For the text-containing cell, return its midpoint in [x, y] coordinate format. 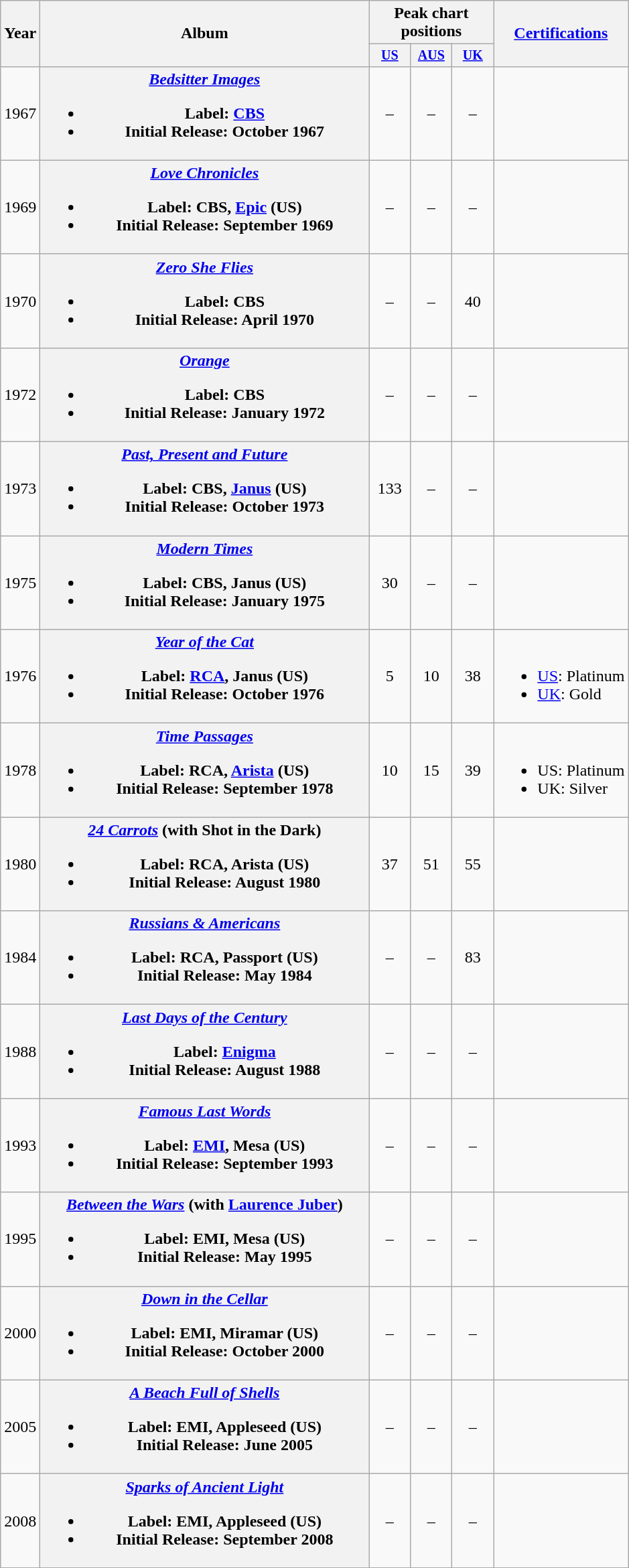
2000 [20, 1333]
Peak chart positions [431, 23]
US: PlatinumUK: Silver [561, 770]
1995 [20, 1239]
Past, Present and FutureLabel: CBS, Janus (US)Initial Release: October 1973 [205, 489]
OrangeLabel: CBSInitial Release: January 1972 [205, 395]
133 [390, 489]
1993 [20, 1145]
Year [20, 33]
2008 [20, 1520]
AUS [431, 55]
Love ChroniclesLabel: CBS, Epic (US)Initial Release: September 1969 [205, 207]
Zero She FliesLabel: CBSInitial Release: April 1970 [205, 301]
Famous Last WordsLabel: EMI, Mesa (US)Initial Release: September 1993 [205, 1145]
1975 [20, 583]
51 [431, 864]
Between the Wars (with Laurence Juber)Label: EMI, Mesa (US)Initial Release: May 1995 [205, 1239]
Last Days of the CenturyLabel: EnigmaInitial Release: August 1988 [205, 1052]
Russians & AmericansLabel: RCA, Passport (US)Initial Release: May 1984 [205, 958]
Modern TimesLabel: CBS, Janus (US)Initial Release: January 1975 [205, 583]
Year of the CatLabel: RCA, Janus (US)Initial Release: October 1976 [205, 676]
UK [473, 55]
38 [473, 676]
39 [473, 770]
US: PlatinumUK: Gold [561, 676]
US [390, 55]
83 [473, 958]
37 [390, 864]
15 [431, 770]
Sparks of Ancient LightLabel: EMI, Appleseed (US)Initial Release: September 2008 [205, 1520]
1978 [20, 770]
1970 [20, 301]
Bedsitter ImagesLabel: CBSInitial Release: October 1967 [205, 113]
1976 [20, 676]
24 Carrots (with Shot in the Dark)Label: RCA, Arista (US)Initial Release: August 1980 [205, 864]
Down in the CellarLabel: EMI, Miramar (US)Initial Release: October 2000 [205, 1333]
5 [390, 676]
1973 [20, 489]
30 [390, 583]
1967 [20, 113]
Album [205, 33]
1988 [20, 1052]
Certifications [561, 33]
1972 [20, 395]
Time PassagesLabel: RCA, Arista (US)Initial Release: September 1978 [205, 770]
1969 [20, 207]
A Beach Full of ShellsLabel: EMI, Appleseed (US)Initial Release: June 2005 [205, 1427]
1984 [20, 958]
1980 [20, 864]
55 [473, 864]
2005 [20, 1427]
40 [473, 301]
